Detect which cell encompasses the target text, then output its [x, y] center coordinate. 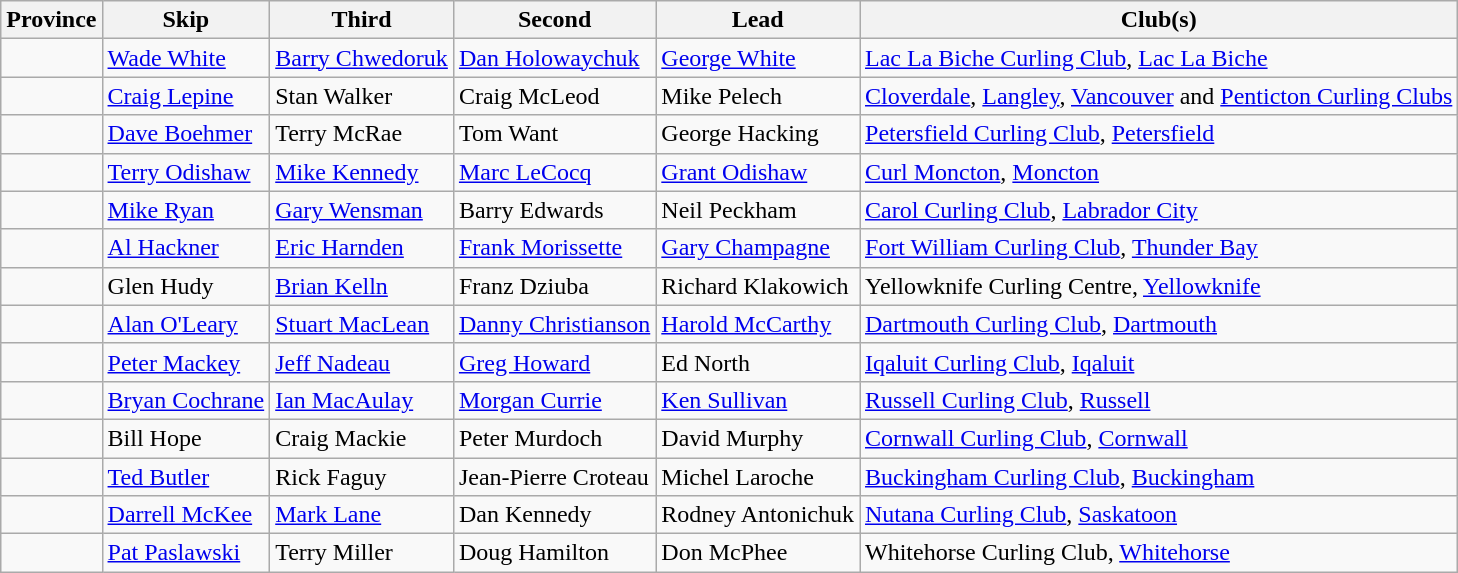
Gary Wensman [362, 210]
Pat Paslawski [186, 553]
Russell Curling Club, Russell [1159, 400]
Al Hackner [186, 248]
Jeff Nadeau [362, 362]
David Murphy [758, 438]
Terry Miller [362, 553]
Doug Hamilton [554, 553]
Stuart MacLean [362, 324]
Franz Dziuba [554, 286]
Terry Odishaw [186, 172]
Stan Walker [362, 96]
Alan O'Leary [186, 324]
Gary Champagne [758, 248]
Petersfield Curling Club, Petersfield [1159, 134]
Province [52, 20]
Bill Hope [186, 438]
Wade White [186, 58]
Michel Laroche [758, 477]
Tom Want [554, 134]
Rodney Antonichuk [758, 515]
Iqaluit Curling Club, Iqaluit [1159, 362]
George Hacking [758, 134]
Mark Lane [362, 515]
Lac La Biche Curling Club, Lac La Biche [1159, 58]
Ted Butler [186, 477]
Mike Pelech [758, 96]
Cornwall Curling Club, Cornwall [1159, 438]
Grant Odishaw [758, 172]
Barry Chwedoruk [362, 58]
Greg Howard [554, 362]
Ed North [758, 362]
Peter Mackey [186, 362]
Frank Morissette [554, 248]
Darrell McKee [186, 515]
Club(s) [1159, 20]
Second [554, 20]
Third [362, 20]
Rick Faguy [362, 477]
Mike Kennedy [362, 172]
Ken Sullivan [758, 400]
Morgan Currie [554, 400]
Lead [758, 20]
Dan Kennedy [554, 515]
Peter Murdoch [554, 438]
Curl Moncton, Moncton [1159, 172]
Richard Klakowich [758, 286]
Terry McRae [362, 134]
Brian Kelln [362, 286]
Bryan Cochrane [186, 400]
Marc LeCocq [554, 172]
Fort William Curling Club, Thunder Bay [1159, 248]
Whitehorse Curling Club, Whitehorse [1159, 553]
Carol Curling Club, Labrador City [1159, 210]
Yellowknife Curling Centre, Yellowknife [1159, 286]
Dave Boehmer [186, 134]
Skip [186, 20]
Mike Ryan [186, 210]
Dartmouth Curling Club, Dartmouth [1159, 324]
Harold McCarthy [758, 324]
Ian MacAulay [362, 400]
Danny Christianson [554, 324]
Buckingham Curling Club, Buckingham [1159, 477]
George White [758, 58]
Neil Peckham [758, 210]
Nutana Curling Club, Saskatoon [1159, 515]
Barry Edwards [554, 210]
Don McPhee [758, 553]
Eric Harnden [362, 248]
Craig Lepine [186, 96]
Cloverdale, Langley, Vancouver and Penticton Curling Clubs [1159, 96]
Jean-Pierre Croteau [554, 477]
Craig Mackie [362, 438]
Dan Holowaychuk [554, 58]
Craig McLeod [554, 96]
Glen Hudy [186, 286]
